Extract the [X, Y] coordinate from the center of the cell holding the provided text.  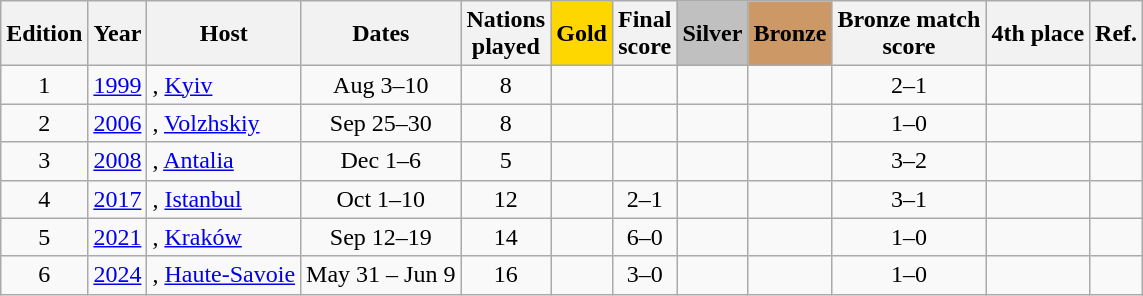
2006 [118, 123]
2024 [118, 275]
Edition [44, 34]
, Istanbul [224, 199]
Silver [712, 34]
Gold [582, 34]
4 [44, 199]
3–2 [909, 161]
3–0 [644, 275]
Ref. [1116, 34]
16 [506, 275]
6–0 [644, 237]
May 31 – Jun 9 [381, 275]
6 [44, 275]
Bronze matchscore [909, 34]
Oct 1–10 [381, 199]
Nationsplayed [506, 34]
, Antalia [224, 161]
, Kraków [224, 237]
2 [44, 123]
3–1 [909, 199]
Sep 12–19 [381, 237]
Host [224, 34]
Finalscore [644, 34]
2008 [118, 161]
Bronze [790, 34]
Year [118, 34]
14 [506, 237]
1999 [118, 85]
2017 [118, 199]
4th place [1038, 34]
, Volzhskiy [224, 123]
12 [506, 199]
, Kyiv [224, 85]
Sep 25–30 [381, 123]
Dates [381, 34]
3 [44, 161]
Dec 1–6 [381, 161]
, Haute-Savoie [224, 275]
Aug 3–10 [381, 85]
1 [44, 85]
2021 [118, 237]
